Determine the [x, y] coordinate at the center of the cell enclosing the given text.  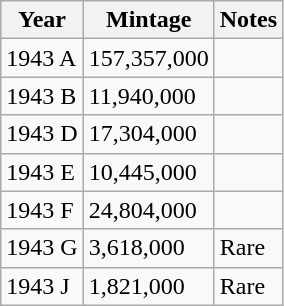
1943 G [42, 248]
1943 B [42, 96]
Year [42, 20]
11,940,000 [148, 96]
Notes [248, 20]
1943 A [42, 58]
Mintage [148, 20]
10,445,000 [148, 172]
1943 D [42, 134]
1943 J [42, 286]
1943 F [42, 210]
24,804,000 [148, 210]
1,821,000 [148, 286]
17,304,000 [148, 134]
3,618,000 [148, 248]
1943 E [42, 172]
157,357,000 [148, 58]
